Scan for the cell matching the given text and deliver its [x, y] coordinate at center. 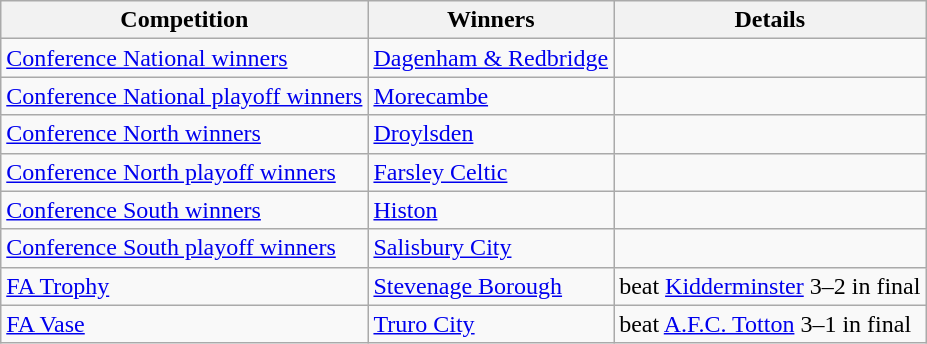
FA Trophy [184, 286]
Conference North playoff winners [184, 172]
Details [770, 20]
Droylsden [491, 134]
FA Vase [184, 324]
Conference South playoff winners [184, 248]
Conference National winners [184, 58]
beat A.F.C. Totton 3–1 in final [770, 324]
Truro City [491, 324]
Conference South winners [184, 210]
Histon [491, 210]
Conference National playoff winners [184, 96]
Dagenham & Redbridge [491, 58]
beat Kidderminster 3–2 in final [770, 286]
Farsley Celtic [491, 172]
Stevenage Borough [491, 286]
Morecambe [491, 96]
Winners [491, 20]
Conference North winners [184, 134]
Salisbury City [491, 248]
Competition [184, 20]
